From the cell containing the given text, extract its center point as [X, Y] coordinate. 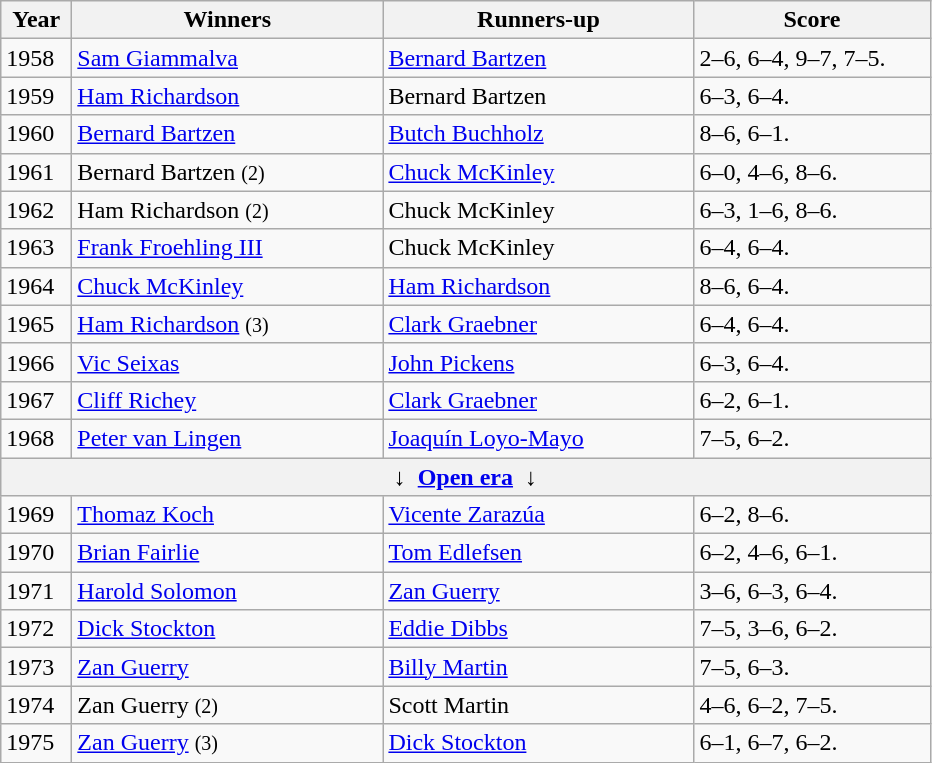
Brian Fairlie [228, 553]
Eddie Dibbs [538, 629]
1959 [36, 96]
Cliff Richey [228, 400]
Zan Guerry (2) [228, 705]
1967 [36, 400]
Zan Guerry (3) [228, 743]
1961 [36, 172]
1973 [36, 667]
Vic Seixas [228, 362]
6–2, 4–6, 6–1. [812, 553]
Sam Giammalva [228, 58]
6–3, 1–6, 8–6. [812, 210]
Harold Solomon [228, 591]
Butch Buchholz [538, 134]
Thomaz Koch [228, 515]
1965 [36, 324]
7–5, 3–6, 6–2. [812, 629]
Frank Froehling III [228, 248]
3–6, 6–3, 6–4. [812, 591]
2–6, 6–4, 9–7, 7–5. [812, 58]
1962 [36, 210]
7–5, 6–3. [812, 667]
1958 [36, 58]
John Pickens [538, 362]
1964 [36, 286]
1960 [36, 134]
1971 [36, 591]
Tom Edlefsen [538, 553]
Billy Martin [538, 667]
Joaquín Loyo-Mayo [538, 438]
8–6, 6–1. [812, 134]
1968 [36, 438]
1970 [36, 553]
Winners [228, 20]
4–6, 6–2, 7–5. [812, 705]
Bernard Bartzen (2) [228, 172]
Scott Martin [538, 705]
1975 [36, 743]
Vicente Zarazúa [538, 515]
6–0, 4–6, 8–6. [812, 172]
Ham Richardson (2) [228, 210]
6–1, 6–7, 6–2. [812, 743]
8–6, 6–4. [812, 286]
1969 [36, 515]
Ham Richardson (3) [228, 324]
Runners-up [538, 20]
6–2, 8–6. [812, 515]
Peter van Lingen [228, 438]
6–2, 6–1. [812, 400]
1972 [36, 629]
Score [812, 20]
↓ Open era ↓ [466, 477]
7–5, 6–2. [812, 438]
1974 [36, 705]
Year [36, 20]
1966 [36, 362]
1963 [36, 248]
